Locate the cell with the specified text and output its (x, y) center coordinate. 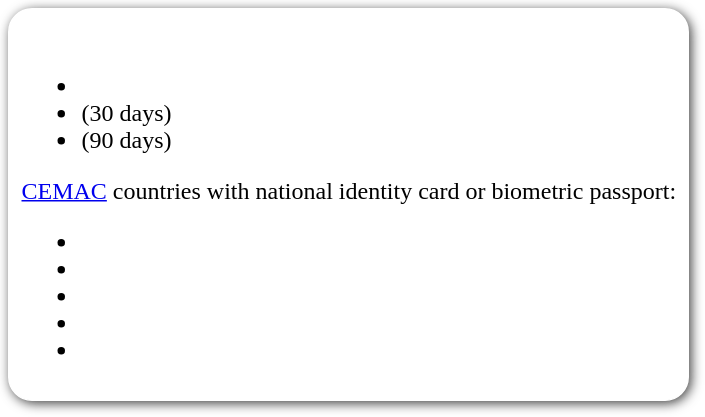
(30 days) (90 days)CEMAC countries with national identity card or biometric passport: (349, 204)
